Detect which cell encompasses the target text, then output its [X, Y] center coordinate. 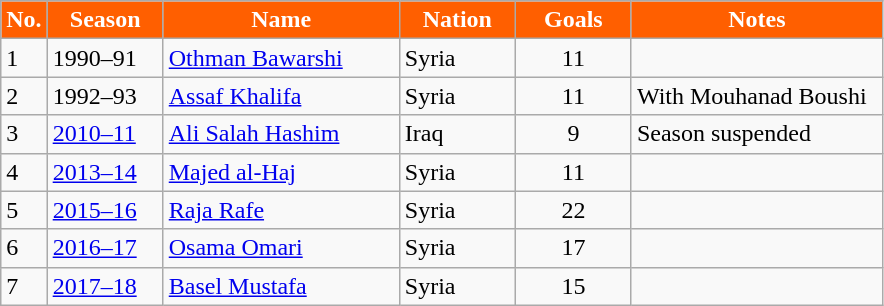
6 [24, 248]
9 [573, 134]
4 [24, 172]
Osama Omari [281, 248]
1 [24, 58]
5 [24, 210]
3 [24, 134]
Season suspended [756, 134]
2017–18 [105, 286]
Goals [573, 20]
22 [573, 210]
2013–14 [105, 172]
Ali Salah Hashim [281, 134]
Basel Mustafa [281, 286]
2015–16 [105, 210]
Majed al-Haj [281, 172]
Othman Bawarshi [281, 58]
Notes [756, 20]
1990–91 [105, 58]
2010–11 [105, 134]
Nation [457, 20]
No. [24, 20]
Iraq [457, 134]
1992–93 [105, 96]
Raja Rafe [281, 210]
15 [573, 286]
17 [573, 248]
2 [24, 96]
7 [24, 286]
Name [281, 20]
Season [105, 20]
With Mouhanad Boushi [756, 96]
Assaf Khalifa [281, 96]
2016–17 [105, 248]
